Determine the [x, y] coordinate at the center of the cell enclosing the given text.  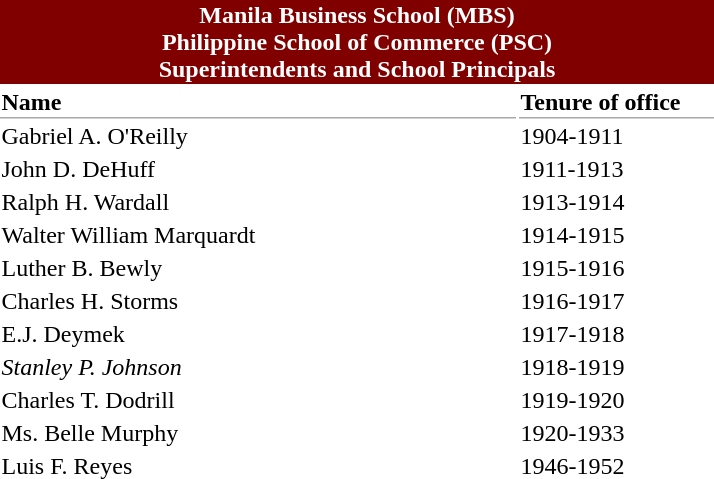
Walter William Marquardt [258, 235]
1913-1914 [616, 203]
1911-1913 [616, 169]
Ms. Belle Murphy [258, 433]
1918-1919 [616, 367]
Gabriel A. O'Reilly [258, 137]
E.J. Deymek [258, 335]
Luther B. Bewly [258, 269]
Charles T. Dodrill [258, 401]
Charles H. Storms [258, 301]
Ralph H. Wardall [258, 203]
Tenure of office [616, 103]
John D. DeHuff [258, 169]
1919-1920 [616, 401]
1917-1918 [616, 335]
Name [258, 103]
1904-1911 [616, 137]
1914-1915 [616, 235]
1915-1916 [616, 269]
Manila Business School (MBS)Philippine School of Commerce (PSC)Superintendents and School Principals [357, 42]
1916-1917 [616, 301]
1920-1933 [616, 433]
Stanley P. Johnson [258, 367]
